Return the (X, Y) coordinate for the center point of the cell that contains the specified text.  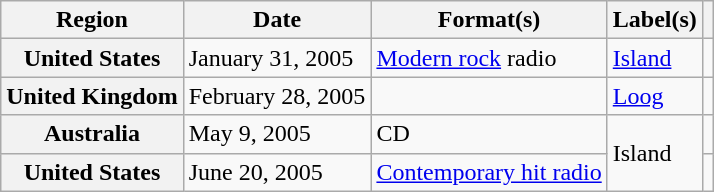
January 31, 2005 (277, 58)
Australia (92, 134)
Loog (654, 96)
CD (489, 134)
June 20, 2005 (277, 172)
Contemporary hit radio (489, 172)
May 9, 2005 (277, 134)
Region (92, 20)
Format(s) (489, 20)
United Kingdom (92, 96)
February 28, 2005 (277, 96)
Label(s) (654, 20)
Date (277, 20)
Modern rock radio (489, 58)
